Return (X, Y) of the center of cell containing provided text 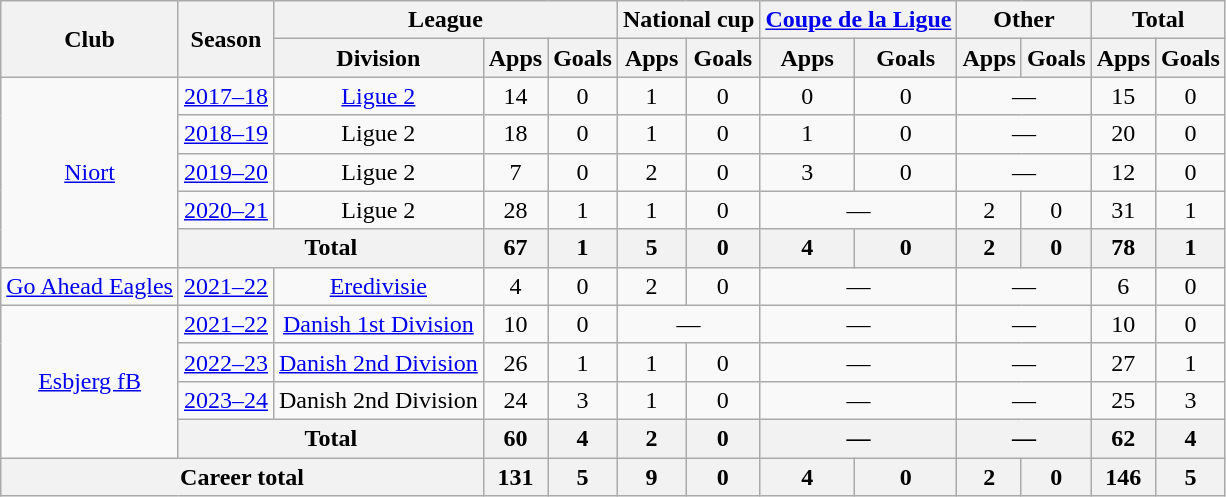
Esbjerg fB (90, 381)
2017–18 (226, 96)
2020–21 (226, 210)
Other (1024, 20)
15 (1123, 96)
28 (515, 210)
League (445, 20)
Club (90, 39)
27 (1123, 362)
12 (1123, 172)
78 (1123, 248)
2018–19 (226, 134)
131 (515, 477)
9 (651, 477)
2023–24 (226, 400)
Coupe de la Ligue (858, 20)
6 (1123, 286)
25 (1123, 400)
Danish 1st Division (378, 324)
Go Ahead Eagles (90, 286)
20 (1123, 134)
Niort (90, 172)
62 (1123, 438)
14 (515, 96)
24 (515, 400)
Eredivisie (378, 286)
2019–20 (226, 172)
2022–23 (226, 362)
Career total (242, 477)
Season (226, 39)
7 (515, 172)
Division (378, 58)
146 (1123, 477)
National cup (688, 20)
18 (515, 134)
60 (515, 438)
31 (1123, 210)
26 (515, 362)
67 (515, 248)
